Detect which cell encompasses the target text, then output its [x, y] center coordinate. 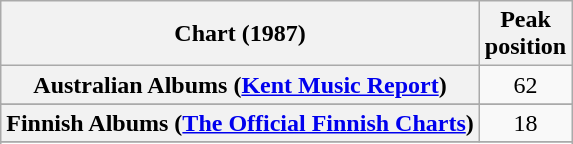
Australian Albums (Kent Music Report) [240, 85]
18 [525, 123]
Chart (1987) [240, 34]
62 [525, 85]
Peakposition [525, 34]
Finnish Albums (The Official Finnish Charts) [240, 123]
